Locate the cell with the specified text and output its (X, Y) center coordinate. 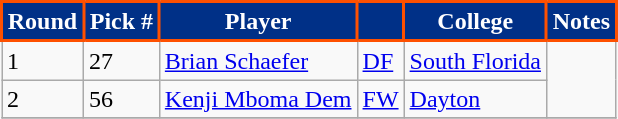
56 (121, 99)
Dayton (475, 99)
FW (380, 99)
College (475, 22)
Player (258, 22)
Notes (581, 22)
Round (43, 22)
Brian Schaefer (258, 60)
1 (43, 60)
27 (121, 60)
DF (380, 60)
Kenji Mboma Dem (258, 99)
South Florida (475, 60)
Pick # (121, 22)
2 (43, 99)
